Provide the [x, y] coordinate of the cell's center where the given text is located.  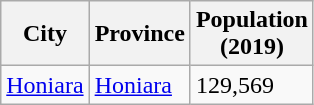
Province [140, 34]
Population (2019) [252, 34]
129,569 [252, 85]
City [45, 34]
